Search for the cell housing the specified text and yield its (x, y) center coordinate. 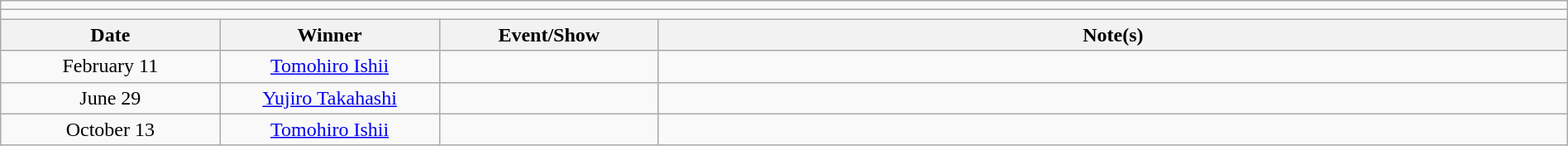
June 29 (111, 98)
Event/Show (549, 35)
February 11 (111, 66)
Winner (329, 35)
October 13 (111, 129)
Yujiro Takahashi (329, 98)
Note(s) (1113, 35)
Date (111, 35)
